From the cell containing the given text, extract its center point as [x, y] coordinate. 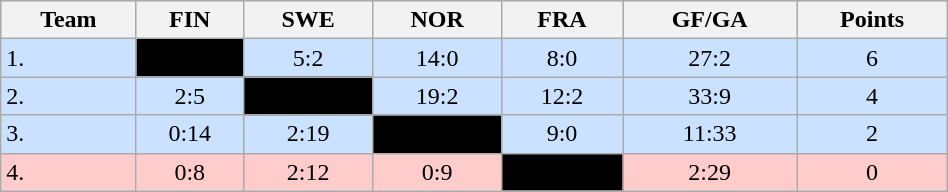
2:12 [308, 172]
Team [68, 20]
0:14 [190, 134]
6 [872, 58]
19:2 [438, 96]
11:33 [709, 134]
0:9 [438, 172]
5:2 [308, 58]
12:2 [562, 96]
2:29 [709, 172]
4. [68, 172]
0 [872, 172]
SWE [308, 20]
2:19 [308, 134]
0:8 [190, 172]
NOR [438, 20]
1. [68, 58]
3. [68, 134]
2:5 [190, 96]
FRA [562, 20]
27:2 [709, 58]
Points [872, 20]
2 [872, 134]
33:9 [709, 96]
8:0 [562, 58]
FIN [190, 20]
GF/GA [709, 20]
9:0 [562, 134]
14:0 [438, 58]
4 [872, 96]
2. [68, 96]
